From the cell containing the given text, extract its center point as [X, Y] coordinate. 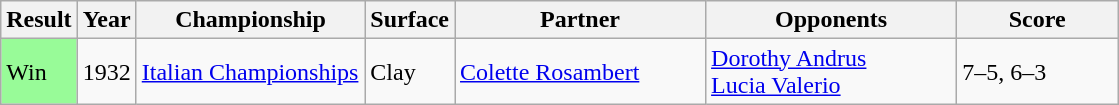
Italian Championships [250, 72]
Win [39, 72]
Championship [250, 20]
Surface [410, 20]
Opponents [832, 20]
Colette Rosambert [580, 72]
Result [39, 20]
Clay [410, 72]
Partner [580, 20]
7–5, 6–3 [1038, 72]
1932 [106, 72]
Dorothy Andrus Lucia Valerio [832, 72]
Score [1038, 20]
Year [106, 20]
